Capture the cell that displays the provided text and extract its (x, y) central coordinate. 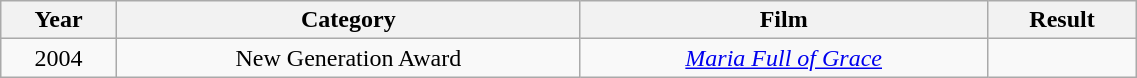
Film (784, 20)
New Generation Award (348, 58)
2004 (59, 58)
Result (1062, 20)
Maria Full of Grace (784, 58)
Year (59, 20)
Category (348, 20)
